Output the [x, y] coordinate of the center of the cell containing the given text.  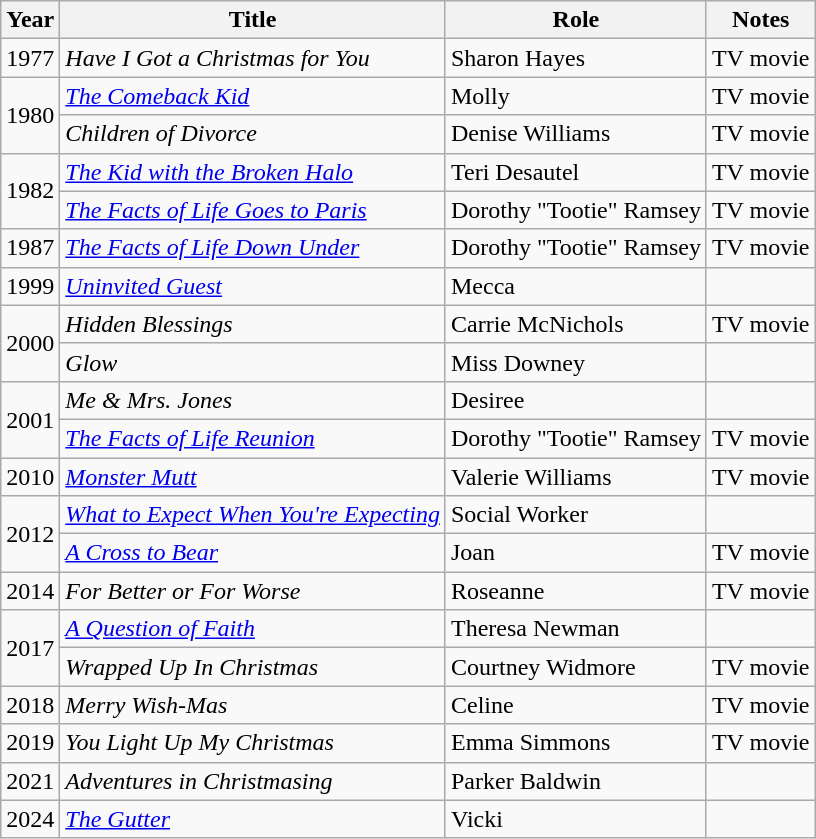
The Gutter [253, 819]
You Light Up My Christmas [253, 743]
Role [576, 20]
Miss Downey [576, 362]
The Comeback Kid [253, 96]
Molly [576, 96]
Social Worker [576, 515]
Adventures in Christmasing [253, 781]
Emma Simmons [576, 743]
Children of Divorce [253, 134]
Sharon Hayes [576, 58]
1987 [30, 248]
2018 [30, 705]
Joan [576, 553]
The Facts of Life Reunion [253, 438]
Uninvited Guest [253, 286]
Roseanne [576, 591]
Title [253, 20]
Celine [576, 705]
Carrie McNichols [576, 324]
The Facts of Life Down Under [253, 248]
A Cross to Bear [253, 553]
2012 [30, 534]
Notes [760, 20]
1980 [30, 115]
Me & Mrs. Jones [253, 400]
2010 [30, 477]
What to Expect When You're Expecting [253, 515]
The Kid with the Broken Halo [253, 172]
2021 [30, 781]
1977 [30, 58]
Parker Baldwin [576, 781]
Desiree [576, 400]
2017 [30, 648]
2019 [30, 743]
Glow [253, 362]
2014 [30, 591]
2001 [30, 419]
2000 [30, 343]
For Better or For Worse [253, 591]
A Question of Faith [253, 629]
Wrapped Up In Christmas [253, 667]
Denise Williams [576, 134]
The Facts of Life Goes to Paris [253, 210]
Year [30, 20]
Monster Mutt [253, 477]
Teri Desautel [576, 172]
2024 [30, 819]
Have I Got a Christmas for You [253, 58]
1999 [30, 286]
Valerie Williams [576, 477]
1982 [30, 191]
Hidden Blessings [253, 324]
Merry Wish-Mas [253, 705]
Mecca [576, 286]
Courtney Widmore [576, 667]
Theresa Newman [576, 629]
Vicki [576, 819]
